Scan for the cell matching the given text and deliver its (x, y) coordinate at center. 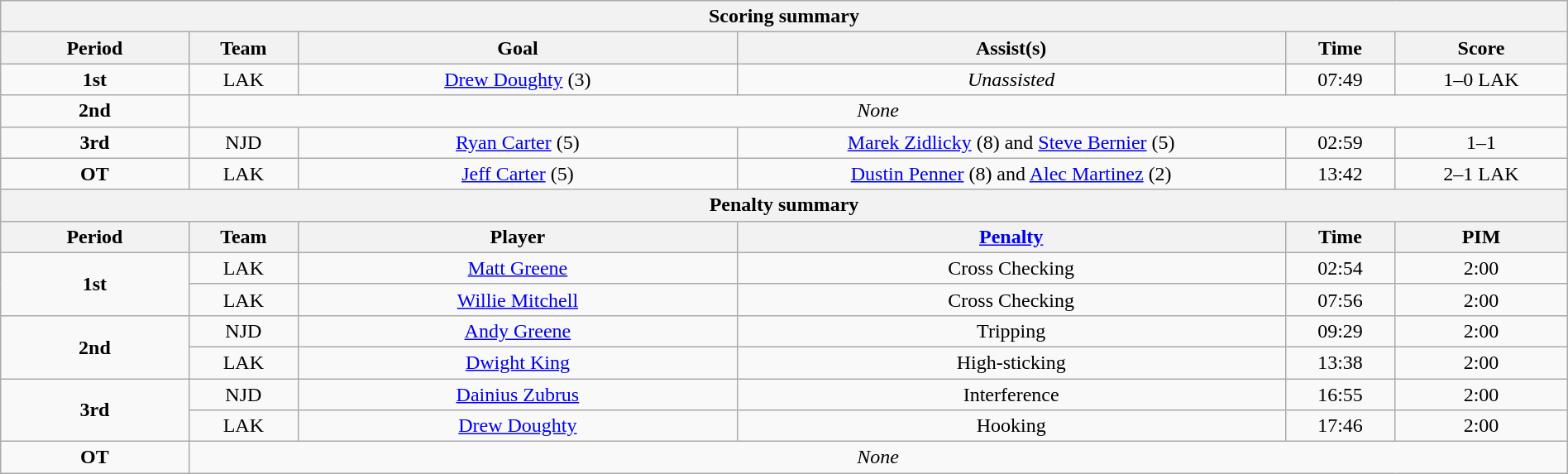
Goal (518, 48)
2–1 LAK (1481, 174)
Scoring summary (784, 17)
Unassisted (1011, 79)
Matt Greene (518, 268)
Penalty summary (784, 205)
Dainius Zubrus (518, 395)
High-sticking (1011, 362)
Assist(s) (1011, 48)
02:54 (1340, 268)
Jeff Carter (5) (518, 174)
PIM (1481, 237)
09:29 (1340, 331)
Drew Doughty (518, 426)
Penalty (1011, 237)
Interference (1011, 395)
Score (1481, 48)
13:38 (1340, 362)
Marek Zidlicky (8) and Steve Bernier (5) (1011, 142)
1–1 (1481, 142)
Tripping (1011, 331)
07:49 (1340, 79)
Player (518, 237)
Drew Doughty (3) (518, 79)
Dustin Penner (8) and Alec Martinez (2) (1011, 174)
07:56 (1340, 299)
Dwight King (518, 362)
Hooking (1011, 426)
13:42 (1340, 174)
Willie Mitchell (518, 299)
17:46 (1340, 426)
16:55 (1340, 395)
Andy Greene (518, 331)
02:59 (1340, 142)
1–0 LAK (1481, 79)
Ryan Carter (5) (518, 142)
